Provide the [X, Y] coordinate of the cell's center where the given text is located.  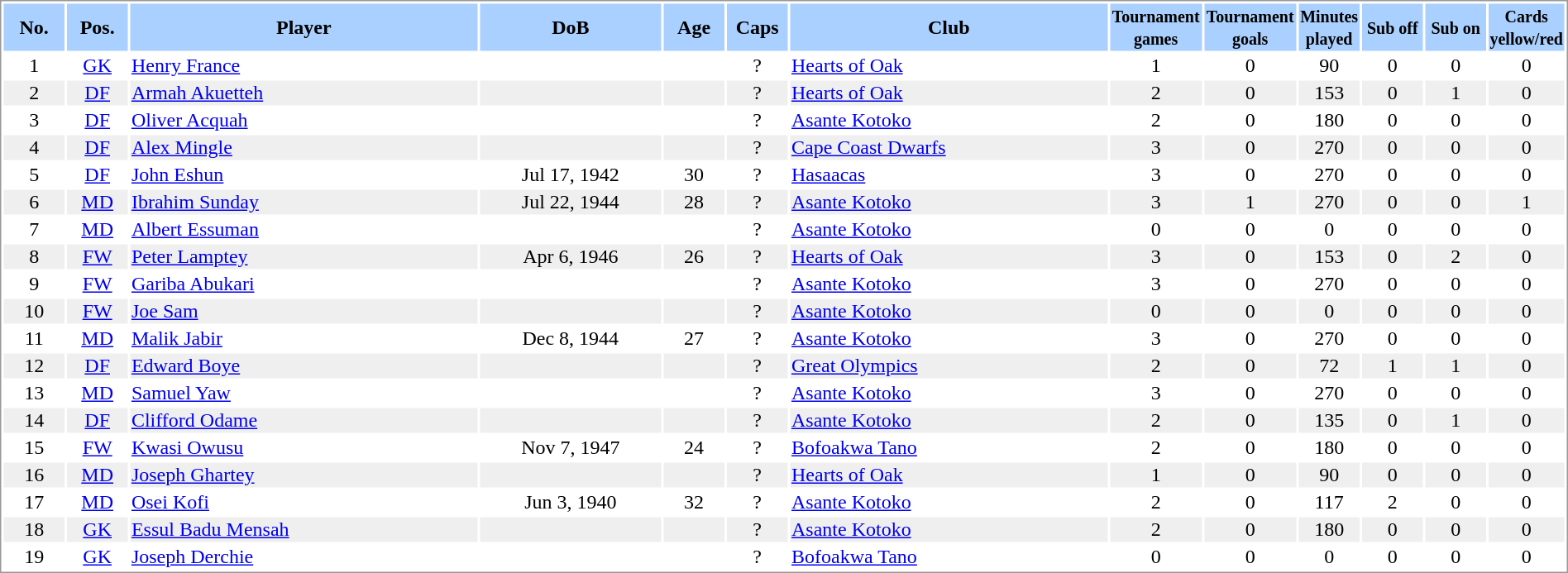
John Eshun [304, 174]
72 [1329, 366]
13 [33, 393]
Osei Kofi [304, 502]
Oliver Acquah [304, 120]
10 [33, 312]
Tournamentgames [1156, 26]
Ibrahim Sunday [304, 203]
27 [693, 338]
19 [33, 556]
11 [33, 338]
30 [693, 174]
Armah Akuetteh [304, 93]
4 [33, 148]
Joseph Derchie [304, 556]
Clifford Odame [304, 421]
Tournamentgoals [1250, 26]
117 [1329, 502]
Hasaacas [949, 174]
Malik Jabir [304, 338]
18 [33, 530]
Minutesplayed [1329, 26]
Albert Essuman [304, 229]
Samuel Yaw [304, 393]
Great Olympics [949, 366]
Player [304, 26]
Apr 6, 1946 [571, 257]
Age [693, 26]
135 [1329, 421]
Kwasi Owusu [304, 447]
DoB [571, 26]
Joe Sam [304, 312]
Cape Coast Dwarfs [949, 148]
24 [693, 447]
5 [33, 174]
No. [33, 26]
Sub on [1456, 26]
17 [33, 502]
14 [33, 421]
Sub off [1393, 26]
Pos. [98, 26]
12 [33, 366]
Jul 17, 1942 [571, 174]
Peter Lamptey [304, 257]
9 [33, 284]
7 [33, 229]
Essul Badu Mensah [304, 530]
Edward Boye [304, 366]
Club [949, 26]
16 [33, 475]
Gariba Abukari [304, 284]
Cardsyellow/red [1527, 26]
Alex Mingle [304, 148]
6 [33, 203]
28 [693, 203]
Henry France [304, 65]
Jun 3, 1940 [571, 502]
Caps [758, 26]
26 [693, 257]
8 [33, 257]
Jul 22, 1944 [571, 203]
Joseph Ghartey [304, 475]
32 [693, 502]
Nov 7, 1947 [571, 447]
15 [33, 447]
Dec 8, 1944 [571, 338]
